Scan for the cell matching the given text and deliver its [x, y] coordinate at center. 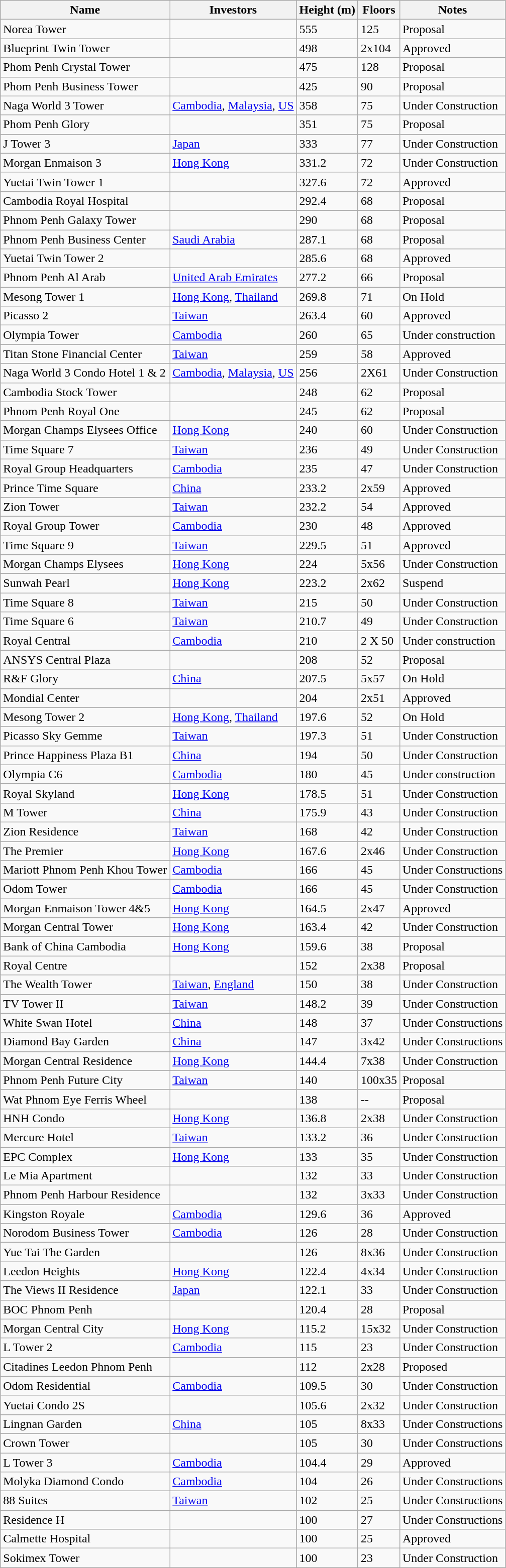
Royal Group Headquarters [85, 468]
Phnom Penh Galaxy Tower [85, 220]
207.5 [327, 679]
Royal Central [85, 641]
Calmette Hospital [85, 1539]
235 [327, 468]
Sunwah Pearl [85, 583]
HNH Condo [85, 1118]
2x47 [379, 908]
The Views II Residence [85, 1290]
224 [327, 564]
233.2 [327, 488]
Phnom Penh Business Center [85, 239]
Mariott Phnom Penh Khou Tower [85, 870]
Name [85, 10]
292.4 [327, 201]
ANSYS Central Plaza [85, 660]
100x35 [379, 1080]
8x33 [379, 1424]
164.5 [327, 908]
105.6 [327, 1405]
Cambodia Royal Hospital [85, 201]
Crown Tower [85, 1443]
54 [379, 507]
Time Square 9 [85, 545]
15x32 [379, 1329]
EPC Complex [85, 1156]
White Swan Hotel [85, 1023]
2x32 [379, 1405]
5x56 [379, 564]
29 [379, 1463]
Norodom Business Tower [85, 1233]
Yuetai Condo 2S [85, 1405]
128 [379, 67]
197.6 [327, 717]
263.4 [327, 316]
Notes [452, 10]
120.4 [327, 1309]
L Tower 2 [85, 1348]
Phom Penh Crystal Tower [85, 67]
208 [327, 660]
175.9 [327, 812]
Mesong Tower 2 [85, 717]
Morgan Champs Elysees Office [85, 430]
Le Mia Apartment [85, 1176]
150 [327, 985]
159.6 [327, 946]
277.2 [327, 278]
Kingston Royale [85, 1214]
2 X 50 [379, 641]
48 [379, 526]
133 [327, 1156]
Taiwan, England [233, 985]
Morgan Enmaison 3 [85, 163]
115 [327, 1348]
425 [327, 86]
168 [327, 831]
133.2 [327, 1137]
Time Square 7 [85, 449]
140 [327, 1080]
2X61 [379, 373]
248 [327, 392]
136.8 [327, 1118]
Floors [379, 10]
3x33 [379, 1195]
210 [327, 641]
Investors [233, 10]
236 [327, 449]
178.5 [327, 793]
223.2 [327, 583]
Morgan Central Tower [85, 927]
Phnom Penh Future City [85, 1080]
232.2 [327, 507]
2x51 [379, 698]
229.5 [327, 545]
Time Square 6 [85, 622]
J Tower 3 [85, 144]
Blueprint Twin Tower [85, 48]
Morgan Central City [85, 1329]
Phom Penh Business Tower [85, 86]
Saudi Arabia [233, 239]
2x104 [379, 48]
United Arab Emirates [233, 278]
2x59 [379, 488]
Lingnan Garden [85, 1424]
167.6 [327, 851]
2x46 [379, 851]
TV Tower II [85, 1004]
Royal Group Tower [85, 526]
Prince Time Square [85, 488]
115.2 [327, 1329]
8x36 [379, 1252]
-- [379, 1099]
Sokimex Tower [85, 1558]
Mercure Hotel [85, 1137]
138 [327, 1099]
27 [379, 1520]
4x34 [379, 1271]
109.5 [327, 1386]
331.2 [327, 163]
Yuetai Twin Tower 1 [85, 182]
102 [327, 1501]
Proposed [452, 1367]
148 [327, 1023]
144.4 [327, 1061]
Odom Residential [85, 1386]
259 [327, 354]
104 [327, 1482]
210.7 [327, 622]
204 [327, 698]
Molyka Diamond Condo [85, 1482]
215 [327, 602]
39 [379, 1004]
Diamond Bay Garden [85, 1042]
327.6 [327, 182]
260 [327, 335]
Cambodia Stock Tower [85, 392]
245 [327, 411]
37 [379, 1023]
The Wealth Tower [85, 985]
Morgan Champs Elysees [85, 564]
3x42 [379, 1042]
2x28 [379, 1367]
Yuetai Twin Tower 2 [85, 259]
71 [379, 297]
333 [327, 144]
147 [327, 1042]
2x62 [379, 583]
122.4 [327, 1271]
88 Suites [85, 1501]
90 [379, 86]
475 [327, 67]
285.6 [327, 259]
Height (m) [327, 10]
498 [327, 48]
287.1 [327, 239]
BOC Phnom Penh [85, 1309]
35 [379, 1156]
7x38 [379, 1061]
65 [379, 335]
43 [379, 812]
Phnom Penh Royal One [85, 411]
77 [379, 144]
58 [379, 354]
125 [379, 29]
269.8 [327, 297]
Picasso 2 [85, 316]
Bank of China Cambodia [85, 946]
122.1 [327, 1290]
Zion Tower [85, 507]
240 [327, 430]
129.6 [327, 1214]
47 [379, 468]
Olympia C6 [85, 774]
Royal Skyland [85, 793]
Prince Happiness Plaza B1 [85, 755]
Mesong Tower 1 [85, 297]
230 [327, 526]
Residence H [85, 1520]
148.2 [327, 1004]
197.3 [327, 736]
Olympia Tower [85, 335]
Morgan Enmaison Tower 4&5 [85, 908]
Titan Stone Financial Center [85, 354]
R&F Glory [85, 679]
Mondial Center [85, 698]
Zion Residence [85, 831]
358 [327, 105]
Citadines Leedon Phnom Penh [85, 1367]
112 [327, 1367]
L Tower 3 [85, 1463]
Norea Tower [85, 29]
5x57 [379, 679]
26 [379, 1482]
Royal Centre [85, 966]
290 [327, 220]
66 [379, 278]
Odom Tower [85, 889]
Time Square 8 [85, 602]
104.4 [327, 1463]
555 [327, 29]
Phnom Penh Al Arab [85, 278]
Phnom Penh Harbour Residence [85, 1195]
194 [327, 755]
Picasso Sky Gemme [85, 736]
351 [327, 125]
Morgan Central Residence [85, 1061]
Naga World 3 Tower [85, 105]
152 [327, 966]
Naga World 3 Condo Hotel 1 & 2 [85, 373]
163.4 [327, 927]
Yue Tai The Garden [85, 1252]
Phom Penh Glory [85, 125]
Suspend [452, 583]
Leedon Heights [85, 1271]
Wat Phnom Eye Ferris Wheel [85, 1099]
M Tower [85, 812]
The Premier [85, 851]
256 [327, 373]
180 [327, 774]
